Extract the (X, Y) coordinate from the center of the cell holding the provided text.  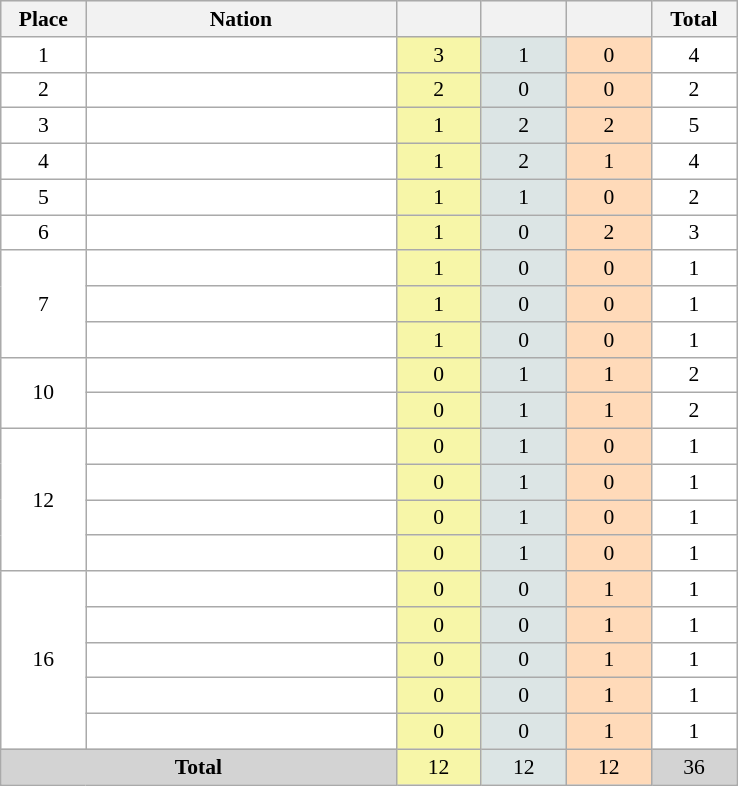
7 (44, 304)
Nation (241, 19)
36 (694, 767)
Place (44, 19)
10 (44, 392)
6 (44, 233)
16 (44, 660)
